Return (X, Y) of the center of cell containing provided text 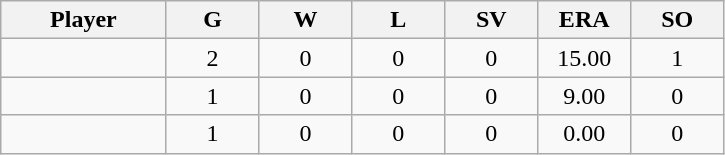
15.00 (584, 58)
9.00 (584, 96)
SV (492, 20)
L (398, 20)
ERA (584, 20)
SO (678, 20)
W (306, 20)
0.00 (584, 134)
2 (212, 58)
G (212, 20)
Player (84, 20)
